Output the (X, Y) coordinate of the center of the cell containing the given text.  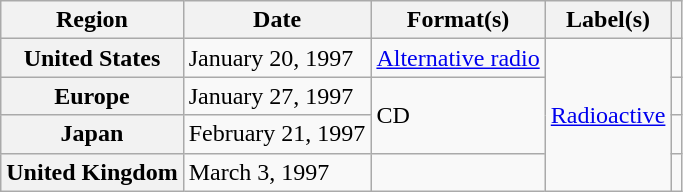
Radioactive (608, 115)
Format(s) (458, 20)
Label(s) (608, 20)
CD (458, 115)
January 20, 1997 (277, 58)
January 27, 1997 (277, 96)
United Kingdom (92, 172)
Region (92, 20)
Europe (92, 96)
Date (277, 20)
United States (92, 58)
March 3, 1997 (277, 172)
February 21, 1997 (277, 134)
Japan (92, 134)
Alternative radio (458, 58)
